Extract the [x, y] coordinate from the center of the cell holding the provided text.  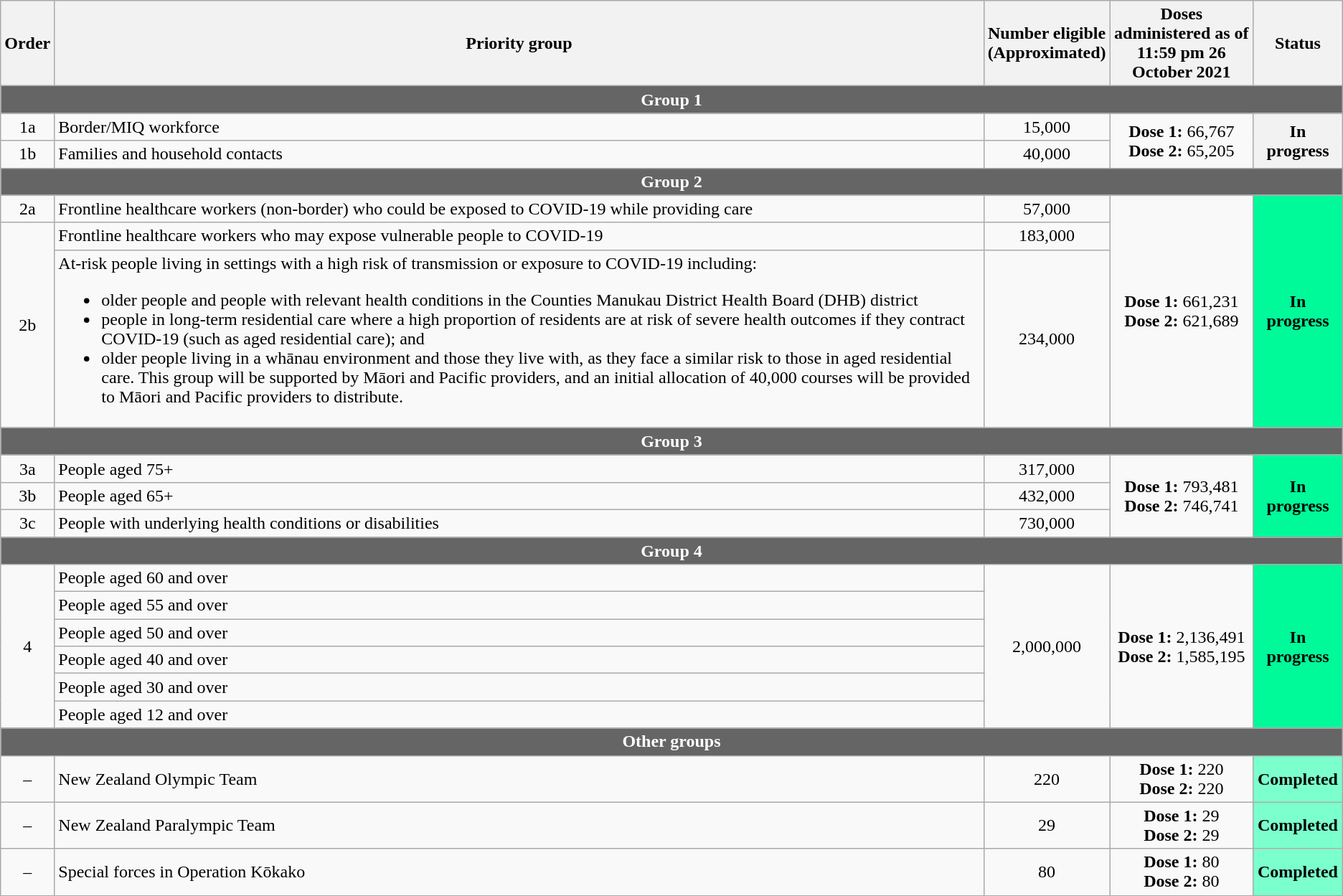
Group 1 [671, 100]
3b [27, 496]
Order [27, 43]
432,000 [1047, 496]
Other groups [671, 742]
People aged 65+ [519, 496]
80 [1047, 872]
Dose 1: 661,231Dose 2: 621,689 [1182, 311]
2b [27, 325]
People aged 50 and over [519, 633]
Border/MIQ workforce [519, 127]
234,000 [1047, 339]
New Zealand Paralympic Team [519, 825]
Group 4 [671, 550]
Dose 1: 80Dose 2: 80 [1182, 872]
Special forces in Operation Kōkako [519, 872]
730,000 [1047, 523]
1b [27, 154]
3c [27, 523]
Number eligible (Approximated) [1047, 43]
317,000 [1047, 468]
3a [27, 468]
Dose 1: 220Dose 2: 220 [1182, 779]
Priority group [519, 43]
57,000 [1047, 209]
Group 3 [671, 441]
Status [1299, 43]
People aged 40 and over [519, 660]
Frontline healthcare workers who may expose vulnerable people to COVID-19 [519, 236]
15,000 [1047, 127]
People aged 30 and over [519, 687]
Dose 1: 793,481Dose 2: 746,741 [1182, 496]
Frontline healthcare workers (non-border) who could be exposed to COVID-19 while providing care [519, 209]
Dose 1: 2,136,491Dose 2: 1,585,195 [1182, 646]
People aged 55 and over [519, 605]
People aged 60 and over [519, 578]
People with underlying health conditions or disabilities [519, 523]
1a [27, 127]
Doses administered as of 11:59 pm 26 October 2021 [1182, 43]
Dose 1: 29Dose 2: 29 [1182, 825]
220 [1047, 779]
183,000 [1047, 236]
People aged 75+ [519, 468]
Families and household contacts [519, 154]
People aged 12 and over [519, 715]
4 [27, 646]
Group 2 [671, 181]
29 [1047, 825]
2,000,000 [1047, 646]
40,000 [1047, 154]
New Zealand Olympic Team [519, 779]
2a [27, 209]
Dose 1: 66,767Dose 2: 65,205 [1182, 141]
